Output the (x, y) coordinate of the center of the cell containing the given text.  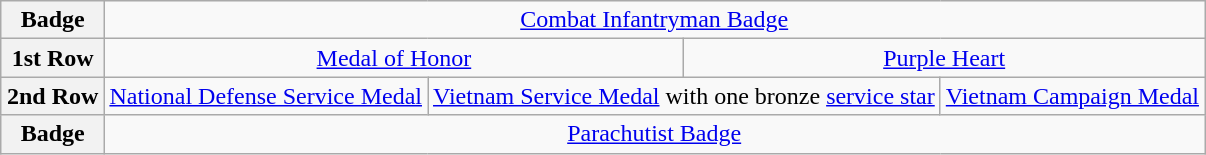
National Defense Service Medal (266, 96)
Vietnam Campaign Medal (1072, 96)
1st Row (52, 58)
Medal of Honor (394, 58)
Vietnam Service Medal with one bronze service star (684, 96)
Purple Heart (944, 58)
Parachutist Badge (654, 134)
2nd Row (52, 96)
Combat Infantryman Badge (654, 20)
